Output the (x, y) coordinate of the center of the cell containing the given text.  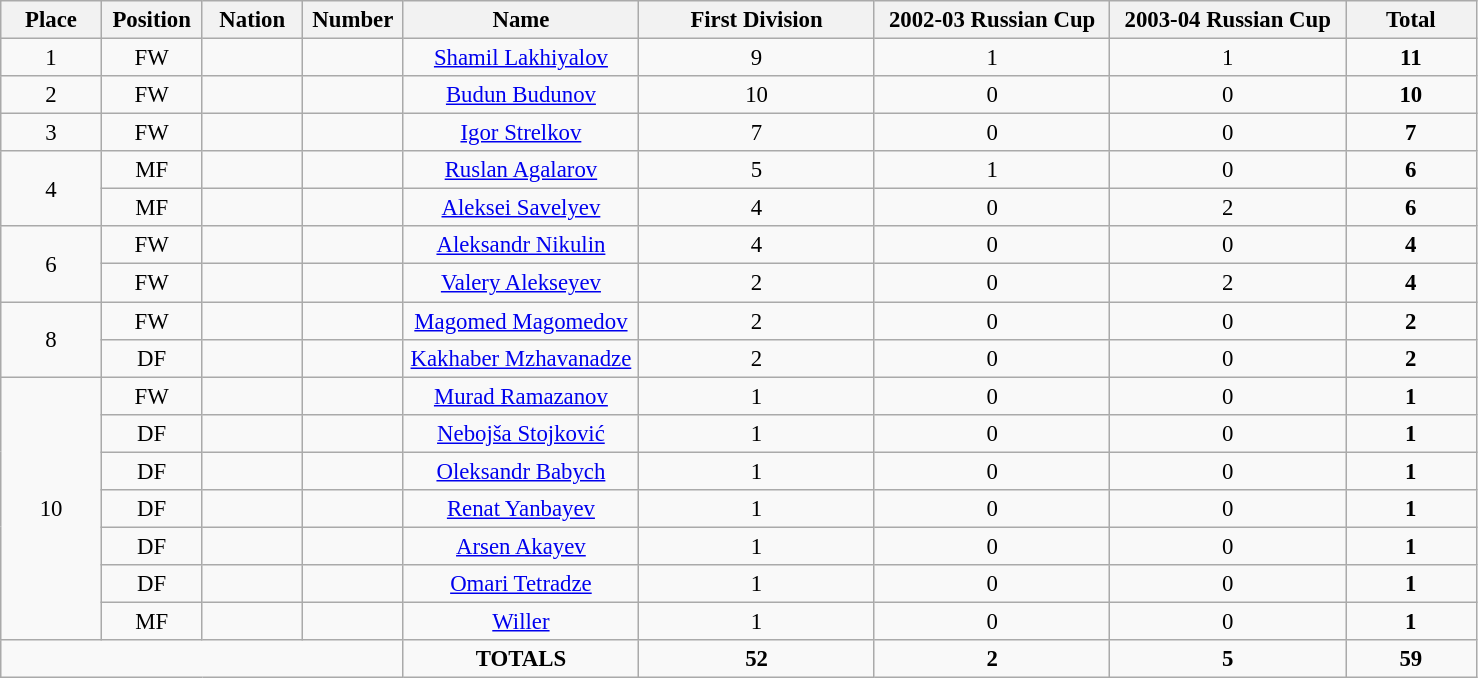
Total (1412, 20)
Arsen Akayev (521, 546)
52 (757, 659)
8 (52, 340)
Place (52, 20)
Ruslan Agalarov (521, 170)
Valery Alekseyev (521, 283)
Nation (252, 20)
Shamil Lakhiyalov (521, 58)
Number (354, 20)
Omari Tetradze (521, 584)
Willer (521, 621)
2003-04 Russian Cup (1228, 20)
Magomed Magomedov (521, 321)
11 (1412, 58)
Aleksandr Nikulin (521, 245)
Kakhaber Mzhavanadze (521, 358)
Renat Yanbayev (521, 509)
2002-03 Russian Cup (992, 20)
3 (52, 133)
Nebojša Stojković (521, 433)
Aleksei Savelyev (521, 208)
Igor Strelkov (521, 133)
TOTALS (521, 659)
9 (757, 58)
Budun Budunov (521, 95)
59 (1412, 659)
Oleksandr Babych (521, 471)
Name (521, 20)
Murad Ramazanov (521, 396)
Position (152, 20)
First Division (757, 20)
